Identify which cell holds the provided text, then report its (x, y) central coordinate. 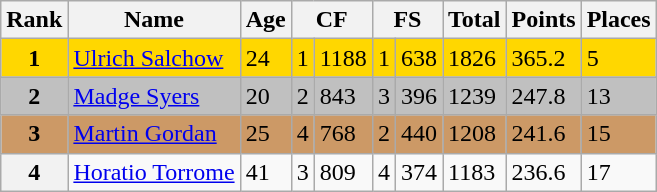
374 (418, 172)
1239 (474, 96)
Places (618, 20)
396 (418, 96)
768 (343, 134)
Rank (34, 20)
CF (332, 20)
17 (618, 172)
Ulrich Salchow (154, 58)
FS (407, 20)
20 (266, 96)
Age (266, 20)
13 (618, 96)
Points (544, 20)
1183 (474, 172)
1188 (343, 58)
5 (618, 58)
Madge Syers (154, 96)
241.6 (544, 134)
638 (418, 58)
Name (154, 20)
1826 (474, 58)
440 (418, 134)
247.8 (544, 96)
809 (343, 172)
41 (266, 172)
24 (266, 58)
236.6 (544, 172)
Martin Gordan (154, 134)
15 (618, 134)
843 (343, 96)
Horatio Torrome (154, 172)
25 (266, 134)
Total (474, 20)
1208 (474, 134)
365.2 (544, 58)
